Capture the cell that displays the provided text and extract its (X, Y) central coordinate. 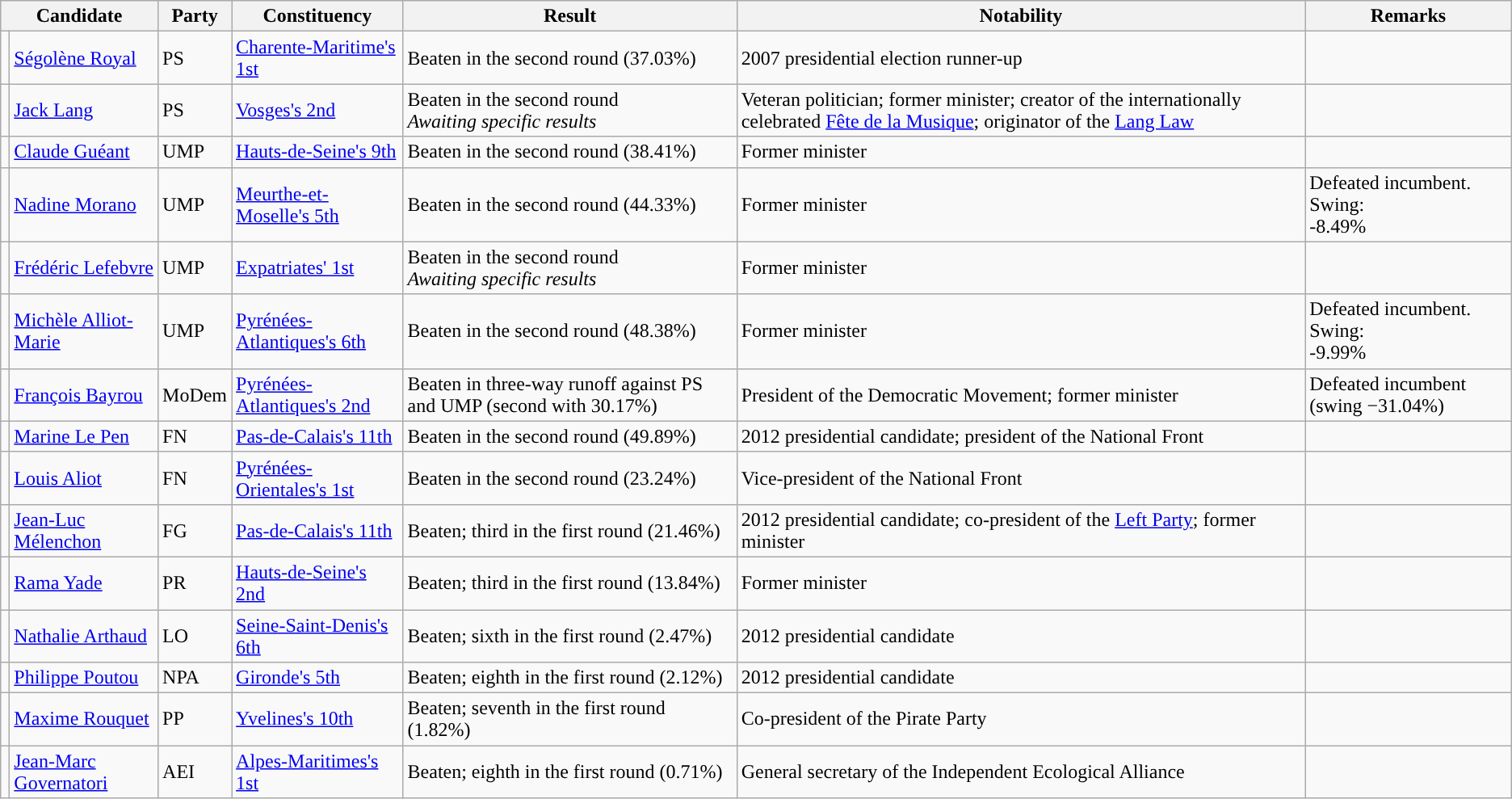
Jean-Luc Mélenchon (84, 530)
Maxime Rouquet (84, 719)
Defeated incumbent (swing −31.04%) (1409, 394)
Michèle Alliot-Marie (84, 331)
Co-president of the Pirate Party (1021, 719)
MoDem (195, 394)
General secretary of the Independent Ecological Alliance (1021, 772)
Beaten in the second round (38.41%) (570, 152)
Defeated incumbent.Swing:-8.49% (1409, 204)
Pyrénées-Atlantiques's 2nd (317, 394)
Nathalie Arthaud (84, 635)
Beaten; seventh in the first round (1.82%) (570, 719)
NPA (195, 678)
Result (570, 16)
Jean-Marc Governatori (84, 772)
Beaten in three-way runoff against PS and UMP (second with 30.17%) (570, 394)
President of the Democratic Movement; former minister (1021, 394)
Rama Yade (84, 583)
Louis Aliot (84, 478)
Constituency (317, 16)
Philippe Poutou (84, 678)
Defeated incumbent.Swing:-9.99% (1409, 331)
Nadine Morano (84, 204)
Beaten; third in the first round (21.46%) (570, 530)
Hauts-de-Seine's 9th (317, 152)
Marine Le Pen (84, 436)
Meurthe-et-Moselle's 5th (317, 204)
Alpes-Maritimes's 1st (317, 772)
Beaten in the second round (48.38%) (570, 331)
Beaten; eighth in the first round (2.12%) (570, 678)
Seine-Saint-Denis's 6th (317, 635)
Expatriates' 1st (317, 268)
2012 presidential candidate; president of the National Front (1021, 436)
Beaten in the second round (23.24%) (570, 478)
FG (195, 530)
Frédéric Lefebvre (84, 268)
Vice-president of the National Front (1021, 478)
Ségolène Royal (84, 58)
Beaten; third in the first round (13.84%) (570, 583)
Jack Lang (84, 110)
Claude Guéant (84, 152)
Gironde's 5th (317, 678)
Pyrénées-Atlantiques's 6th (317, 331)
Beaten; eighth in the first round (0.71%) (570, 772)
Pyrénées-Orientales's 1st (317, 478)
AEI (195, 772)
Notability (1021, 16)
Charente-Maritime's 1st (317, 58)
Beaten in the second round (49.89%) (570, 436)
LO (195, 635)
Beaten in the second round (37.03%) (570, 58)
Beaten in the second round (44.33%) (570, 204)
PR (195, 583)
Beaten; sixth in the first round (2.47%) (570, 635)
François Bayrou (84, 394)
2007 presidential election runner-up (1021, 58)
PP (195, 719)
Party (195, 16)
Vosges's 2nd (317, 110)
Candidate (79, 16)
Yvelines's 10th (317, 719)
Remarks (1409, 16)
Veteran politician; former minister; creator of the internationally celebrated Fête de la Musique; originator of the Lang Law (1021, 110)
2012 presidential candidate; co-president of the Left Party; former minister (1021, 530)
Hauts-de-Seine's 2nd (317, 583)
